Detect which cell encompasses the target text, then output its (X, Y) center coordinate. 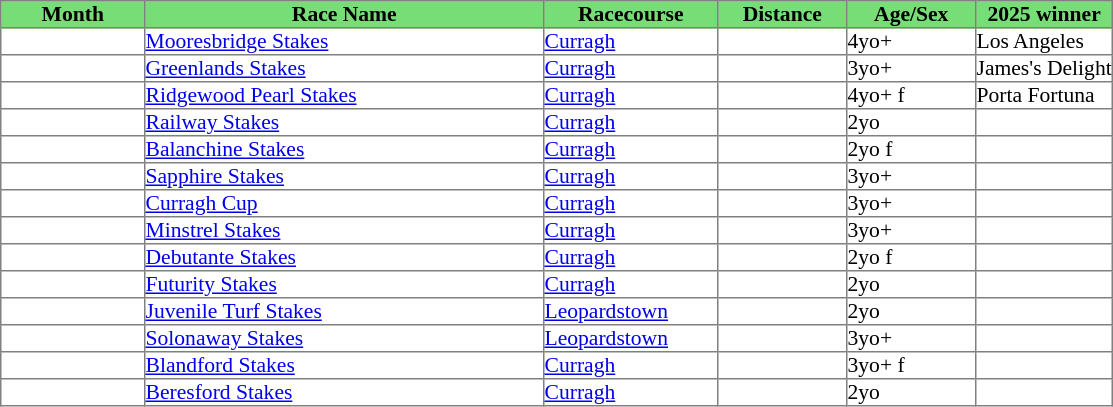
Los Angeles (1044, 42)
Juvenile Turf Stakes (344, 312)
Futurity Stakes (344, 284)
Racecourse (631, 14)
James's Delight (1044, 68)
Curragh Cup (344, 204)
Solonaway Stakes (344, 338)
Sapphire Stakes (344, 176)
Minstrel Stakes (344, 230)
Distance (782, 14)
Debutante Stakes (344, 258)
Porta Fortuna (1044, 96)
4yo+ (912, 42)
2025 winner (1044, 14)
Beresford Stakes (344, 392)
4yo+ f (912, 96)
Age/Sex (912, 14)
Greenlands Stakes (344, 68)
Ridgewood Pearl Stakes (344, 96)
Month (73, 14)
Railway Stakes (344, 122)
Blandford Stakes (344, 366)
Mooresbridge Stakes (344, 42)
Balanchine Stakes (344, 150)
3yo+ f (912, 366)
Race Name (344, 14)
